Return (X, Y) of the center of cell containing provided text 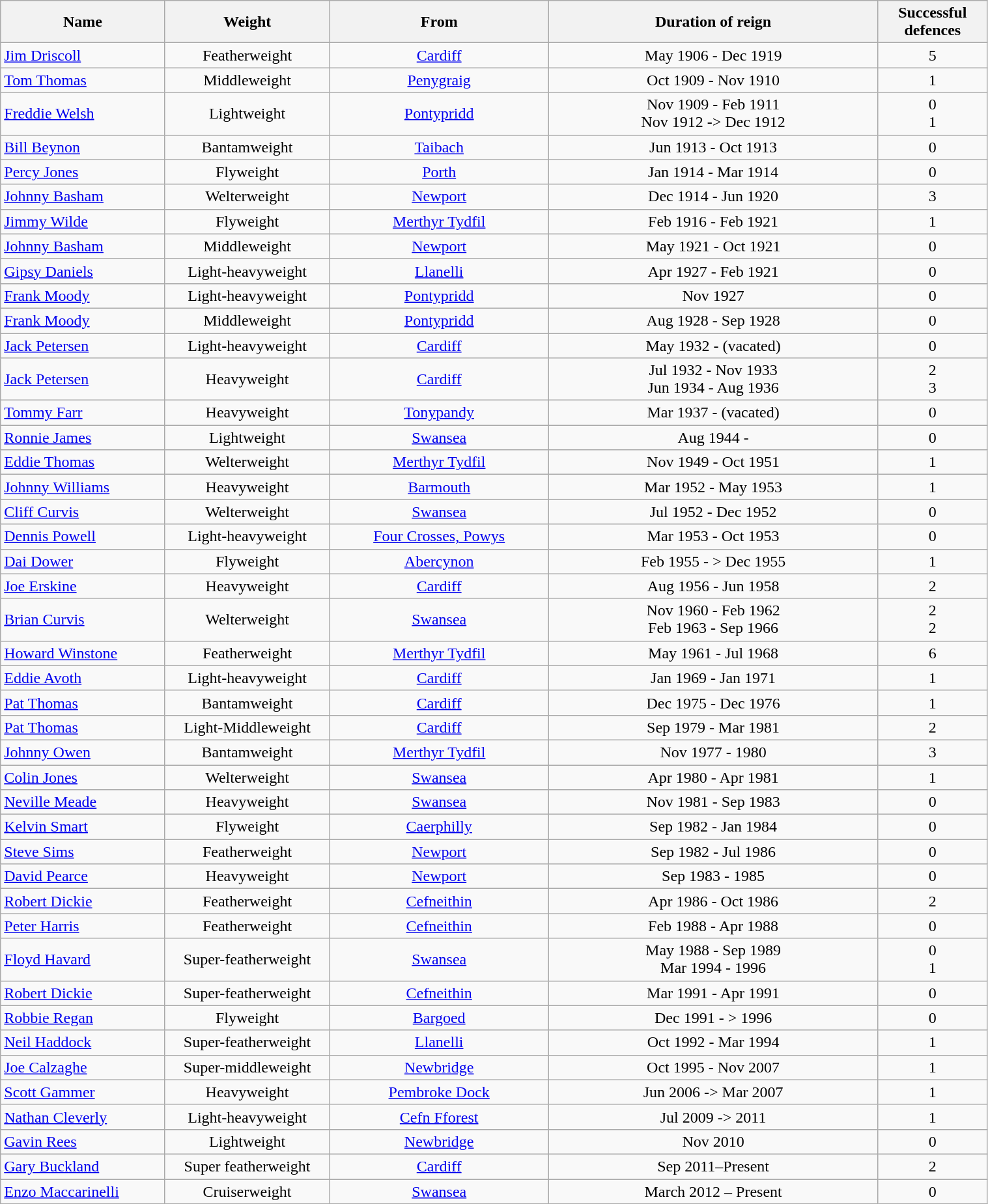
Four Crosses, Powys (439, 537)
Neil Haddock (83, 1043)
Bargoed (439, 1018)
Sep 1982 - Jan 1984 (714, 827)
Aug 1928 - Sep 1928 (714, 320)
Ronnie James (83, 438)
Light-Middleweight (247, 727)
Freddie Welsh (83, 113)
Pembroke Dock (439, 1092)
Weight (247, 22)
Joe Erskine (83, 586)
23 (933, 379)
Steve Sims (83, 852)
Oct 1909 - Nov 1910 (714, 80)
Scott Gammer (83, 1092)
Nov 1981 - Sep 1983 (714, 802)
Taibach (439, 147)
Joe Calzaghe (83, 1067)
Jim Driscoll (83, 55)
Enzo Maccarinelli (83, 1191)
Jan 1914 - Mar 1914 (714, 172)
May 1921 - Oct 1921 (714, 246)
Dec 1975 - Dec 1976 (714, 703)
Jun 2006 -> Mar 2007 (714, 1092)
Mar 1953 - Oct 1953 (714, 537)
Robbie Regan (83, 1018)
May 1932 - (vacated) (714, 346)
Dennis Powell (83, 537)
Jimmy Wilde (83, 221)
Super-middleweight (247, 1067)
Jul 1932 - Nov 1933Jun 1934 - Aug 1936 (714, 379)
Jul 2009 -> 2011 (714, 1117)
Gary Buckland (83, 1166)
Sep 1979 - Mar 1981 (714, 727)
May 1988 - Sep 1989Mar 1994 - 1996 (714, 960)
Gipsy Daniels (83, 271)
Feb 1988 - Apr 1988 (714, 926)
Cruiserweight (247, 1191)
Abercynon (439, 561)
Mar 1991 - Apr 1991 (714, 993)
May 1906 - Dec 1919 (714, 55)
Nov 1909 - Feb 1911Nov 1912 -> Dec 1912 (714, 113)
Johnny Williams (83, 487)
Apr 1980 - Apr 1981 (714, 777)
Cefn Fforest (439, 1117)
Nov 2010 (714, 1141)
Kelvin Smart (83, 827)
Bill Beynon (83, 147)
Aug 1944 - (714, 438)
Sep 1983 - 1985 (714, 876)
Mar 1952 - May 1953 (714, 487)
Nov 1949 - Oct 1951 (714, 462)
Feb 1955 - > Dec 1955 (714, 561)
Jan 1969 - Jan 1971 (714, 678)
Dec 1914 - Jun 1920 (714, 197)
Name (83, 22)
Sep 2011–Present (714, 1166)
Nov 1927 (714, 296)
Barmouth (439, 487)
Feb 1916 - Feb 1921 (714, 221)
Johnny Owen (83, 752)
Oct 1992 - Mar 1994 (714, 1043)
Caerphilly (439, 827)
22 (933, 620)
March 2012 – Present (714, 1191)
David Pearce (83, 876)
Eddie Avoth (83, 678)
6 (933, 653)
Super featherweight (247, 1166)
Apr 1986 - Oct 1986 (714, 901)
Nov 1977 - 1980 (714, 752)
Penygraig (439, 80)
Percy Jones (83, 172)
Aug 1956 - Jun 1958 (714, 586)
Dec 1991 - > 1996 (714, 1018)
Jun 1913 - Oct 1913 (714, 147)
Nov 1960 - Feb 1962Feb 1963 - Sep 1966 (714, 620)
May 1961 - Jul 1968 (714, 653)
Cliff Curvis (83, 512)
Brian Curvis (83, 620)
Dai Dower (83, 561)
Tonypandy (439, 413)
Sep 1982 - Jul 1986 (714, 852)
Tom Thomas (83, 80)
Neville Meade (83, 802)
Duration of reign (714, 22)
Gavin Rees (83, 1141)
Porth (439, 172)
From (439, 22)
Howard Winstone (83, 653)
5 (933, 55)
Apr 1927 - Feb 1921 (714, 271)
Jul 1952 - Dec 1952 (714, 512)
Peter Harris (83, 926)
Colin Jones (83, 777)
Oct 1995 - Nov 2007 (714, 1067)
Eddie Thomas (83, 462)
Nathan Cleverly (83, 1117)
Mar 1937 - (vacated) (714, 413)
Tommy Farr (83, 413)
Floyd Havard (83, 960)
Successful defences (933, 22)
